Pinpoint the cell where the given text exists, returning its (x, y) midpoint coordinate. 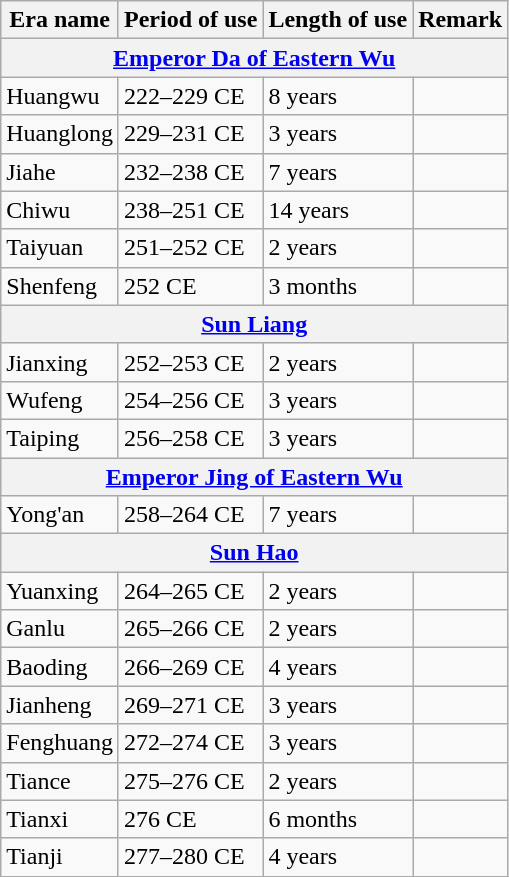
Emperor Jing of Eastern Wu (254, 477)
229–231 CE (190, 134)
266–269 CE (190, 667)
Chiwu (60, 210)
6 months (338, 819)
Period of use (190, 20)
14 years (338, 210)
251–252 CE (190, 248)
Emperor Da of Eastern Wu (254, 58)
222–229 CE (190, 96)
Tiance (60, 781)
Tianji (60, 857)
276 CE (190, 819)
252–253 CE (190, 362)
Sun Hao (254, 553)
Length of use (338, 20)
265–266 CE (190, 629)
Jiahe (60, 172)
Jianheng (60, 705)
238–251 CE (190, 210)
Taiyuan (60, 248)
8 years (338, 96)
Era name (60, 20)
Shenfeng (60, 286)
3 months (338, 286)
232–238 CE (190, 172)
256–258 CE (190, 438)
Ganlu (60, 629)
272–274 CE (190, 743)
269–271 CE (190, 705)
252 CE (190, 286)
Baoding (60, 667)
Tianxi (60, 819)
Huangwu (60, 96)
Huanglong (60, 134)
264–265 CE (190, 591)
Wufeng (60, 400)
Taiping (60, 438)
Yong'an (60, 515)
Fenghuang (60, 743)
275–276 CE (190, 781)
Yuanxing (60, 591)
Remark (460, 20)
277–280 CE (190, 857)
258–264 CE (190, 515)
254–256 CE (190, 400)
Jianxing (60, 362)
Sun Liang (254, 324)
